Output the [x, y] coordinate of the center of the cell containing the given text.  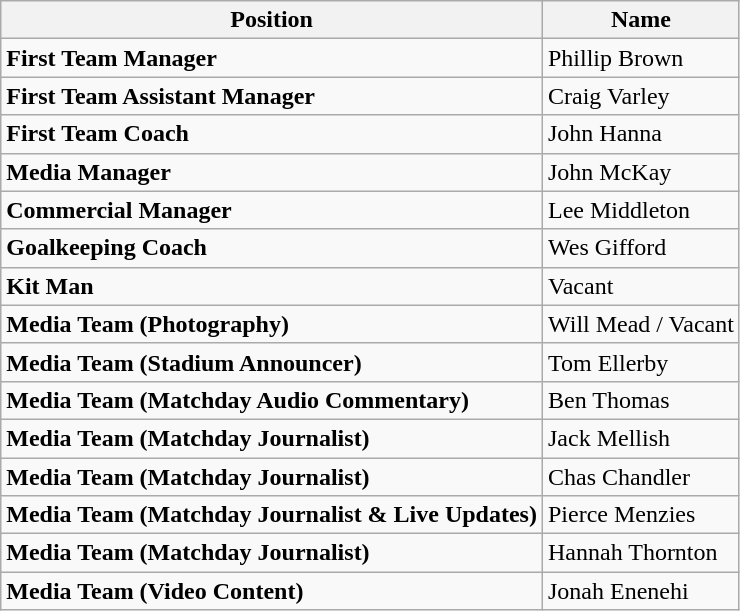
Craig Varley [640, 96]
John McKay [640, 172]
Position [272, 20]
Media Team (Matchday Journalist & Live Updates) [272, 515]
Pierce Menzies [640, 515]
Media Manager [272, 172]
Ben Thomas [640, 400]
Name [640, 20]
John Hanna [640, 134]
First Team Coach [272, 134]
Tom Ellerby [640, 362]
First Team Assistant Manager [272, 96]
Media Team (Matchday Audio Commentary) [272, 400]
Commercial Manager [272, 210]
Wes Gifford [640, 248]
Will Mead / Vacant [640, 324]
Goalkeeping Coach [272, 248]
Media Team (Video Content) [272, 591]
Jonah Enenehi [640, 591]
Lee Middleton [640, 210]
Chas Chandler [640, 477]
Vacant [640, 286]
Media Team (Stadium Announcer) [272, 362]
Jack Mellish [640, 438]
Kit Man [272, 286]
Phillip Brown [640, 58]
Hannah Thornton [640, 553]
Media Team (Photography) [272, 324]
First Team Manager [272, 58]
